Extract the [x, y] coordinate from the center of the cell holding the provided text.  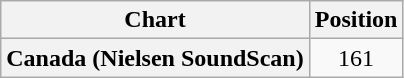
Canada (Nielsen SoundScan) [155, 58]
161 [356, 58]
Chart [155, 20]
Position [356, 20]
